From the cell containing the given text, extract its center point as [X, Y] coordinate. 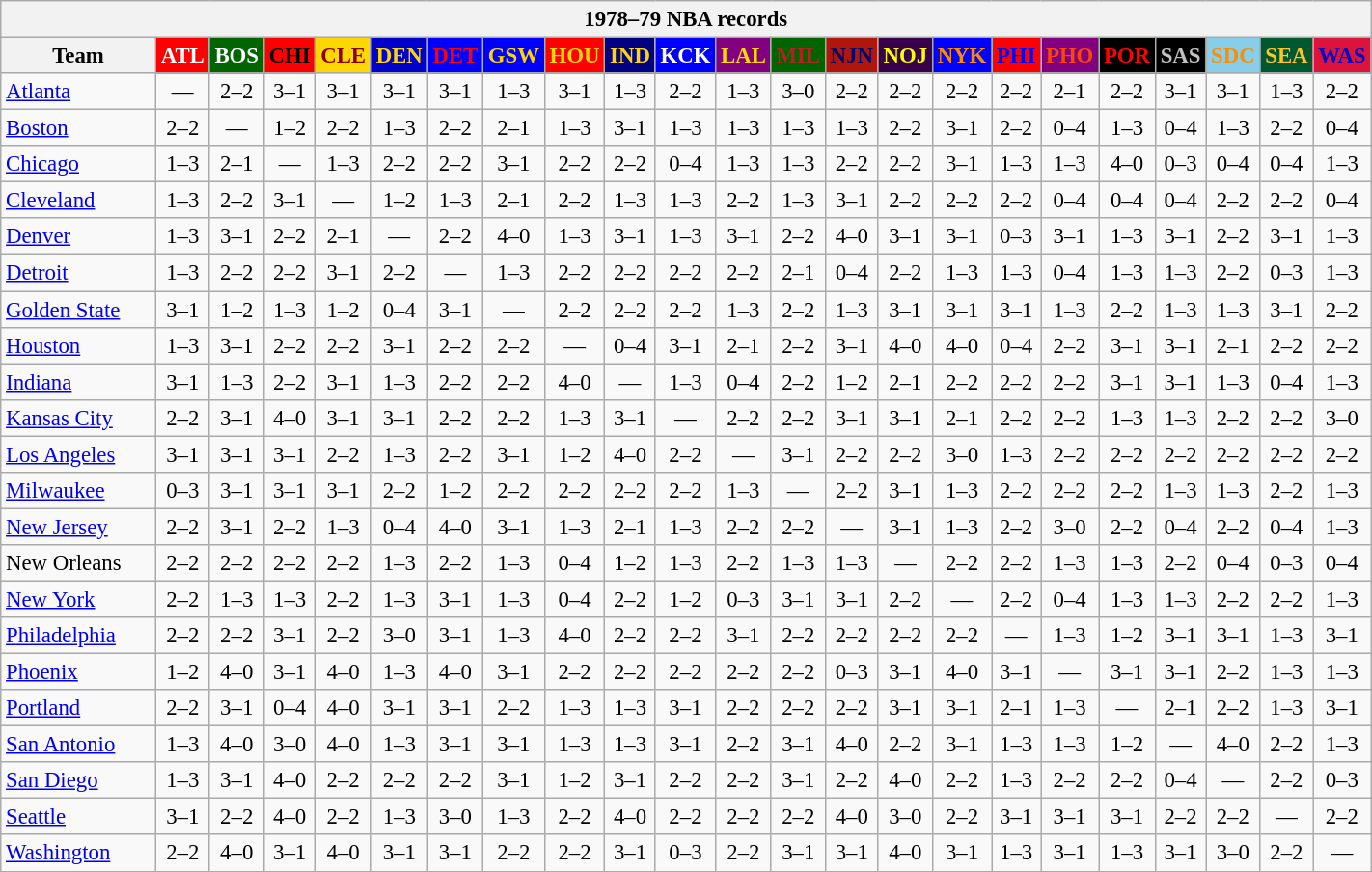
Seattle [79, 817]
New Orleans [79, 563]
SAS [1180, 56]
GSW [514, 56]
Indiana [79, 382]
PHO [1070, 56]
SDC [1233, 56]
San Diego [79, 780]
ATL [182, 56]
IND [630, 56]
Phoenix [79, 672]
Chicago [79, 164]
Denver [79, 236]
New Jersey [79, 527]
San Antonio [79, 745]
Boston [79, 128]
NOJ [905, 56]
Washington [79, 854]
NYK [961, 56]
MIL [798, 56]
POR [1127, 56]
KCK [685, 56]
DET [455, 56]
1978–79 NBA records [686, 19]
Los Angeles [79, 454]
Team [79, 56]
New York [79, 599]
Houston [79, 345]
WAS [1342, 56]
Milwaukee [79, 491]
Kansas City [79, 418]
Detroit [79, 273]
Atlanta [79, 92]
Cleveland [79, 201]
DEN [399, 56]
Golden State [79, 310]
SEA [1287, 56]
BOS [236, 56]
PHI [1017, 56]
HOU [575, 56]
NJN [851, 56]
Portland [79, 708]
CLE [343, 56]
Philadelphia [79, 636]
CHI [289, 56]
LAL [743, 56]
